Provide the [X, Y] coordinate of the cell's center where the given text is located.  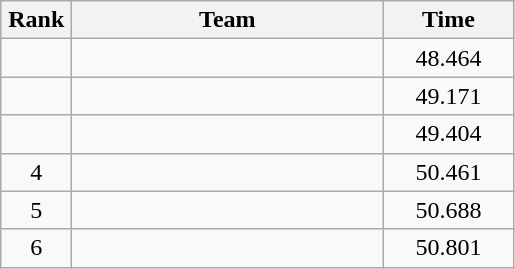
6 [36, 248]
Time [448, 20]
5 [36, 210]
Rank [36, 20]
49.404 [448, 134]
50.688 [448, 210]
49.171 [448, 96]
4 [36, 172]
50.801 [448, 248]
48.464 [448, 58]
Team [228, 20]
50.461 [448, 172]
